Pinpoint the cell where the given text exists, returning its [X, Y] midpoint coordinate. 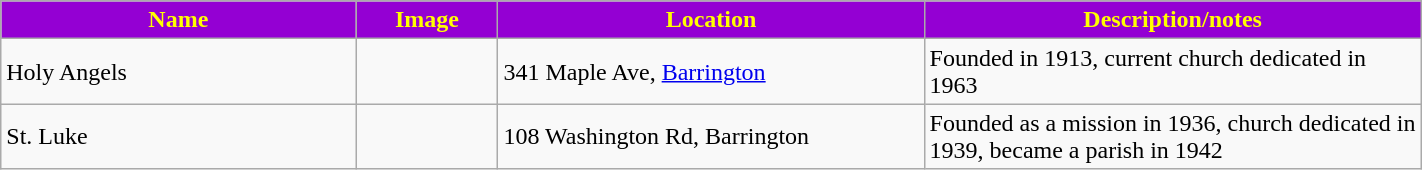
Holy Angels [178, 72]
341 Maple Ave, Barrington [711, 72]
St. Luke [178, 136]
Description/notes [1172, 20]
Name [178, 20]
108 Washington Rd, Barrington [711, 136]
Founded in 1913, current church dedicated in 1963 [1172, 72]
Location [711, 20]
Image [427, 20]
Founded as a mission in 1936, church dedicated in 1939, became a parish in 1942 [1172, 136]
